Determine the [X, Y] coordinate at the center of the cell enclosing the given text.  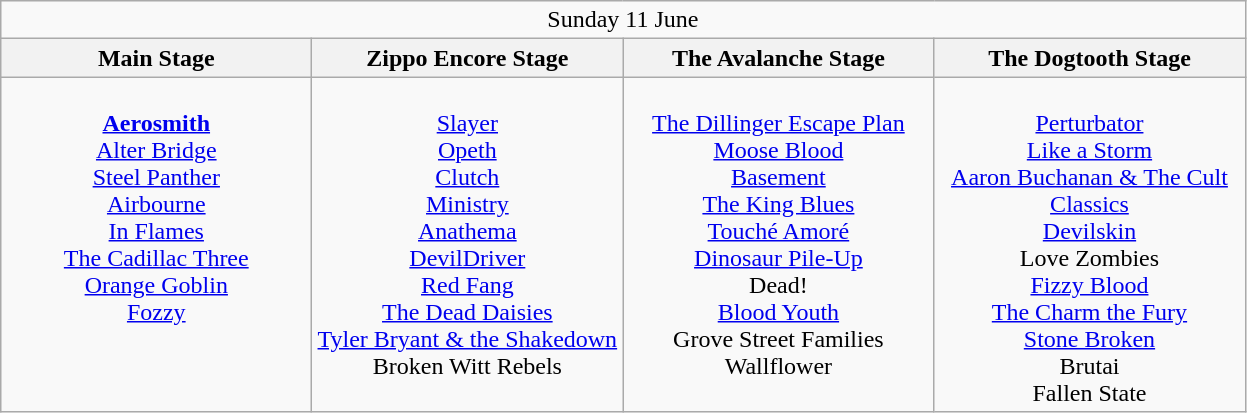
The Avalanche Stage [778, 58]
Aerosmith Alter Bridge Steel Panther Airbourne In Flames The Cadillac Three Orange Goblin Fozzy [156, 244]
The Dillinger Escape Plan Moose Blood Basement The King Blues Touché Amoré Dinosaur Pile-Up Dead! Blood Youth Grove Street Families Wallflower [778, 244]
Main Stage [156, 58]
Slayer Opeth Clutch Ministry Anathema DevilDriver Red Fang The Dead Daisies Tyler Bryant & the Shakedown Broken Witt Rebels [468, 244]
The Dogtooth Stage [1090, 58]
Sunday 11 June [623, 20]
Zippo Encore Stage [468, 58]
Perturbator Like a Storm Aaron Buchanan & The Cult Classics Devilskin Love Zombies Fizzy Blood The Charm the Fury Stone Broken Brutai Fallen State [1090, 244]
